Return [x, y] of the center of cell containing provided text 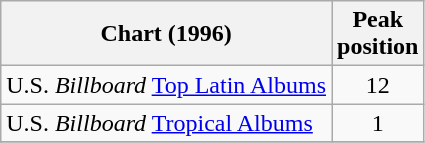
Peakposition [378, 34]
U.S. Billboard Top Latin Albums [166, 85]
1 [378, 123]
Chart (1996) [166, 34]
U.S. Billboard Tropical Albums [166, 123]
12 [378, 85]
